Locate the cell with the specified text and output its [x, y] center coordinate. 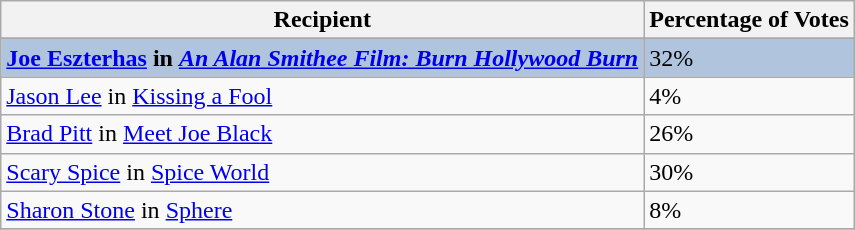
26% [750, 134]
30% [750, 172]
Jason Lee in Kissing a Fool [322, 96]
32% [750, 58]
Brad Pitt in Meet Joe Black [322, 134]
Joe Eszterhas in An Alan Smithee Film: Burn Hollywood Burn [322, 58]
Recipient [322, 20]
8% [750, 210]
4% [750, 96]
Percentage of Votes [750, 20]
Scary Spice in Spice World [322, 172]
Sharon Stone in Sphere [322, 210]
